Capture the cell that displays the provided text and extract its [X, Y] central coordinate. 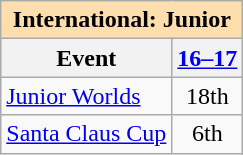
Event [86, 58]
18th [208, 96]
16–17 [208, 58]
Santa Claus Cup [86, 134]
6th [208, 134]
International: Junior [122, 20]
Junior Worlds [86, 96]
